Return the (X, Y) coordinate for the center point of the cell that contains the specified text.  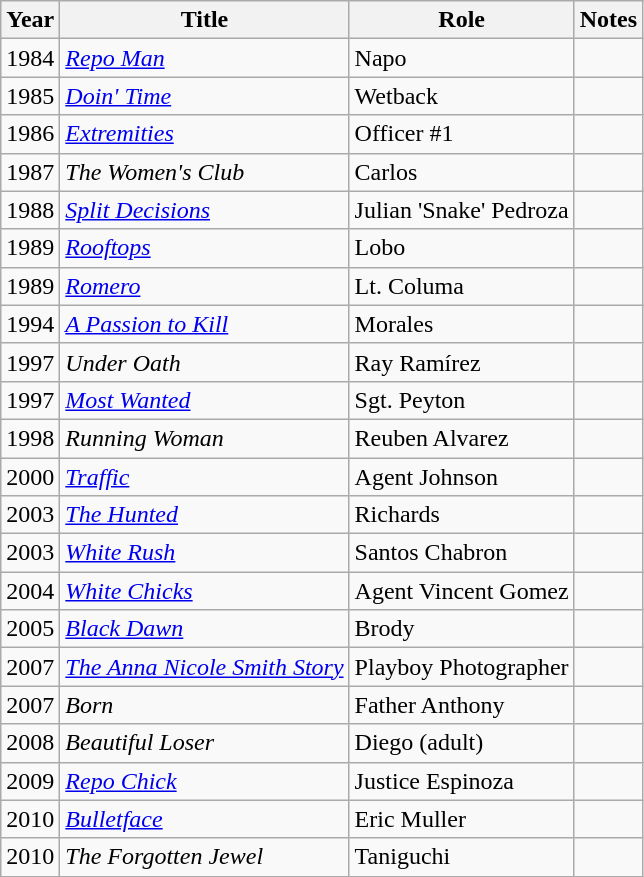
Lobo (462, 248)
Brody (462, 629)
Diego (adult) (462, 743)
Notes (608, 20)
Richards (462, 515)
The Women's Club (204, 172)
1986 (30, 134)
Extremities (204, 134)
The Anna Nicole Smith Story (204, 667)
1994 (30, 324)
Justice Espinoza (462, 781)
Sgt. Peyton (462, 400)
1984 (30, 58)
2000 (30, 477)
Black Dawn (204, 629)
1987 (30, 172)
Most Wanted (204, 400)
Beautiful Loser (204, 743)
1985 (30, 96)
Under Oath (204, 362)
Napo (462, 58)
Bulletface (204, 819)
White Rush (204, 553)
Split Decisions (204, 210)
Lt. Columa (462, 286)
Role (462, 20)
Doin' Time (204, 96)
Eric Muller (462, 819)
Year (30, 20)
Wetback (462, 96)
Ray Ramírez (462, 362)
Carlos (462, 172)
Reuben Alvarez (462, 438)
Romero (204, 286)
2009 (30, 781)
Morales (462, 324)
Julian 'Snake' Pedroza (462, 210)
The Forgotten Jewel (204, 857)
2008 (30, 743)
Rooftops (204, 248)
Born (204, 705)
Playboy Photographer (462, 667)
2005 (30, 629)
Repo Chick (204, 781)
Taniguchi (462, 857)
1998 (30, 438)
Traffic (204, 477)
The Hunted (204, 515)
Officer #1 (462, 134)
White Chicks (204, 591)
Title (204, 20)
Repo Man (204, 58)
A Passion to Kill (204, 324)
Running Woman (204, 438)
Agent Vincent Gomez (462, 591)
1988 (30, 210)
2004 (30, 591)
Father Anthony (462, 705)
Santos Chabron (462, 553)
Agent Johnson (462, 477)
